Detect which cell encompasses the target text, then output its (X, Y) center coordinate. 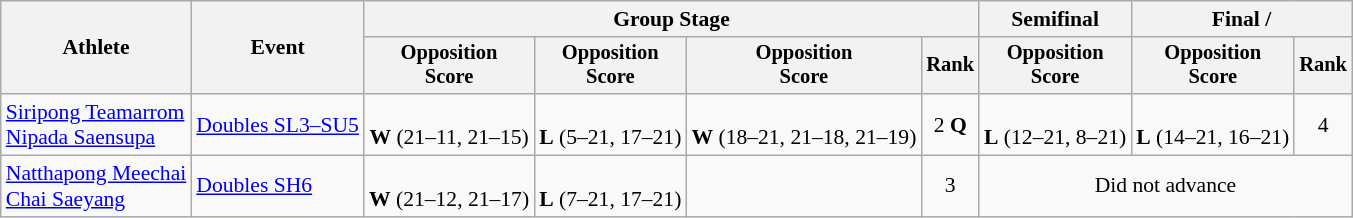
Siripong TeamarromNipada Saensupa (96, 124)
3 (950, 186)
2 Q (950, 124)
Final / (1242, 19)
W (21–11, 21–15) (449, 124)
Did not advance (1166, 186)
Natthapong MeechaiChai Saeyang (96, 186)
L (14–21, 16–21) (1212, 124)
4 (1323, 124)
Event (278, 48)
L (7–21, 17–21) (610, 186)
W (21–12, 21–17) (449, 186)
Doubles SL3–SU5 (278, 124)
Semifinal (1055, 19)
Doubles SH6 (278, 186)
L (5–21, 17–21) (610, 124)
W (18–21, 21–18, 21–19) (804, 124)
Group Stage (672, 19)
Athlete (96, 48)
L (12–21, 8–21) (1055, 124)
